Extract the (X, Y) coordinate from the center of the cell holding the provided text.  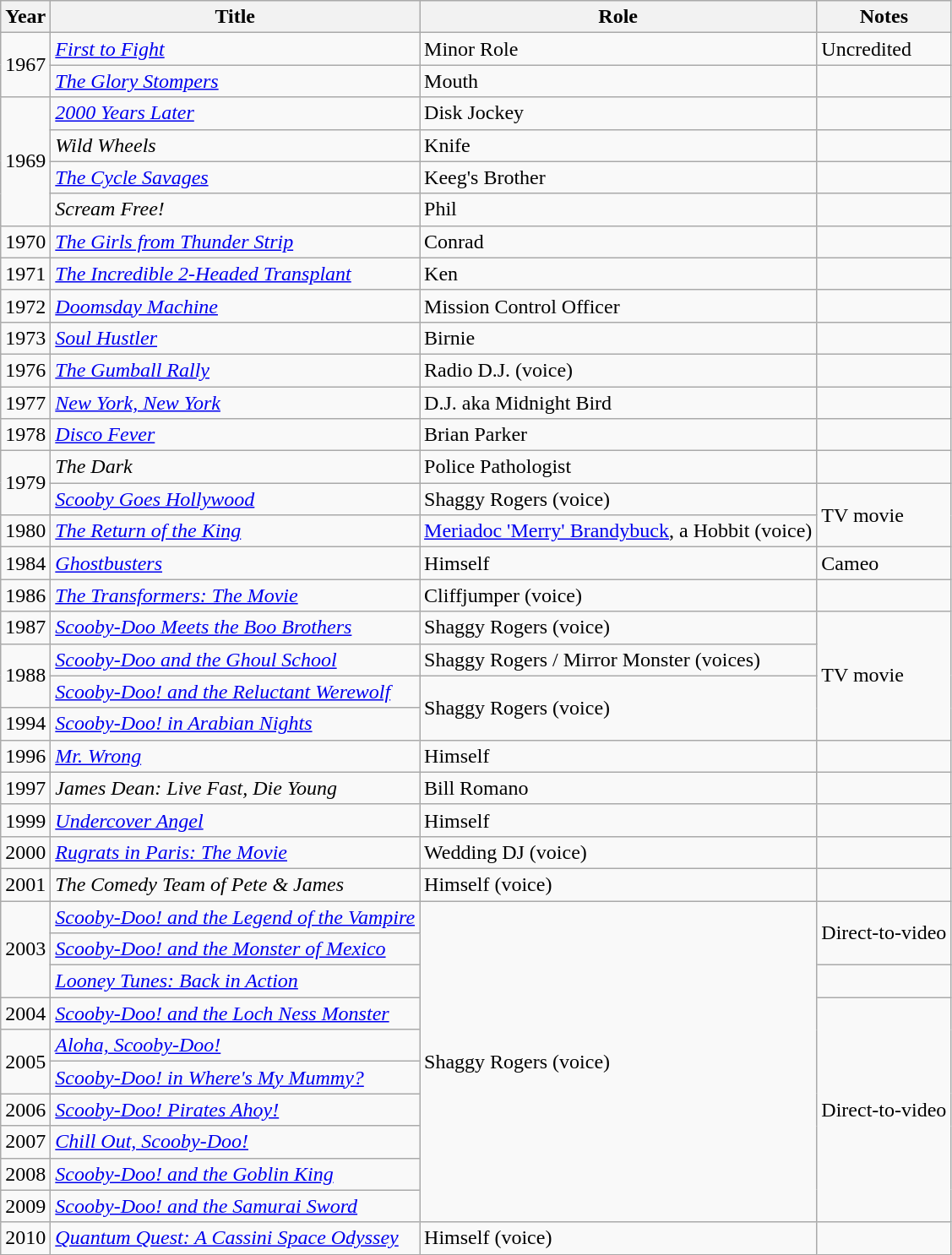
Radio D.J. (voice) (618, 370)
1972 (25, 306)
1986 (25, 595)
Scooby-Doo! in Where's My Mummy? (235, 1078)
Ken (618, 274)
1971 (25, 274)
Scream Free! (235, 209)
The Incredible 2-Headed Transplant (235, 274)
Bill Romano (618, 788)
1997 (25, 788)
1988 (25, 676)
Uncredited (884, 49)
1980 (25, 531)
Aloha, Scooby-Doo! (235, 1046)
Knife (618, 145)
Title (235, 17)
Mission Control Officer (618, 306)
2010 (25, 1238)
2000 Years Later (235, 113)
Scooby-Doo and the Ghoul School (235, 660)
Birnie (618, 338)
Rugrats in Paris: The Movie (235, 852)
Phil (618, 209)
James Dean: Live Fast, Die Young (235, 788)
Scooby-Doo! and the Samurai Sword (235, 1206)
Scooby Goes Hollywood (235, 499)
The Return of the King (235, 531)
Police Pathologist (618, 467)
Looney Tunes: Back in Action (235, 981)
1978 (25, 435)
D.J. aka Midnight Bird (618, 403)
Scooby-Doo! and the Loch Ness Monster (235, 1013)
1970 (25, 242)
Year (25, 17)
1979 (25, 483)
1973 (25, 338)
2000 (25, 852)
Meriadoc 'Merry' Brandybuck, a Hobbit (voice) (618, 531)
Scooby-Doo! and the Goblin King (235, 1174)
1987 (25, 627)
Cliffjumper (voice) (618, 595)
Disco Fever (235, 435)
The Gumball Rally (235, 370)
Ghostbusters (235, 563)
Scooby-Doo! Pirates Ahoy! (235, 1110)
The Glory Stompers (235, 81)
Soul Hustler (235, 338)
First to Fight (235, 49)
Mr. Wrong (235, 756)
Wild Wheels (235, 145)
Conrad (618, 242)
1967 (25, 65)
1984 (25, 563)
Scooby-Doo! and the Monster of Mexico (235, 949)
The Comedy Team of Pete & James (235, 884)
1994 (25, 724)
2003 (25, 948)
2001 (25, 884)
Scooby-Doo Meets the Boo Brothers (235, 627)
Cameo (884, 563)
The Transformers: The Movie (235, 595)
1999 (25, 820)
1977 (25, 403)
Doomsday Machine (235, 306)
Shaggy Rogers / Mirror Monster (voices) (618, 660)
Undercover Angel (235, 820)
1976 (25, 370)
Scooby-Doo! and the Legend of the Vampire (235, 916)
2008 (25, 1174)
Notes (884, 17)
The Girls from Thunder Strip (235, 242)
Brian Parker (618, 435)
The Dark (235, 467)
2004 (25, 1013)
The Cycle Savages (235, 177)
Minor Role (618, 49)
1969 (25, 161)
1996 (25, 756)
Quantum Quest: A Cassini Space Odyssey (235, 1238)
Mouth (618, 81)
Scooby-Doo! and the Reluctant Werewolf (235, 692)
Disk Jockey (618, 113)
Keeg's Brother (618, 177)
Chill Out, Scooby-Doo! (235, 1142)
2005 (25, 1062)
Role (618, 17)
2009 (25, 1206)
Scooby-Doo! in Arabian Nights (235, 724)
New York, New York (235, 403)
2007 (25, 1142)
Wedding DJ (voice) (618, 852)
2006 (25, 1110)
